Detect which cell encompasses the target text, then output its (X, Y) center coordinate. 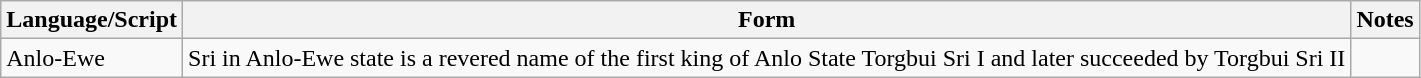
Sri in Anlo-Ewe state is a revered name of the first king of Anlo State Torgbui Sri I and later succeeded by Torgbui Sri II (767, 58)
Language/Script (92, 20)
Notes (1385, 20)
Form (767, 20)
Anlo-Ewe (92, 58)
